For the text-containing cell, return its midpoint in (x, y) coordinate format. 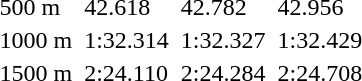
1:32.314 (127, 40)
1:32.327 (223, 40)
